Pinpoint the cell where the given text exists, returning its (x, y) midpoint coordinate. 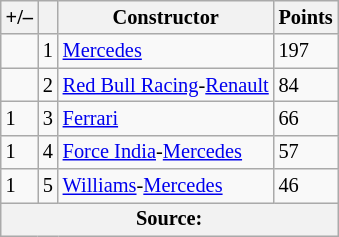
46 (306, 186)
Source: (170, 219)
Red Bull Racing-Renault (166, 85)
Constructor (166, 17)
Williams-Mercedes (166, 186)
Force India-Mercedes (166, 152)
+/– (20, 17)
57 (306, 152)
66 (306, 118)
84 (306, 85)
3 (48, 118)
Points (306, 17)
197 (306, 51)
2 (48, 85)
Mercedes (166, 51)
Ferrari (166, 118)
5 (48, 186)
4 (48, 152)
